Capture the cell that displays the provided text and extract its (X, Y) central coordinate. 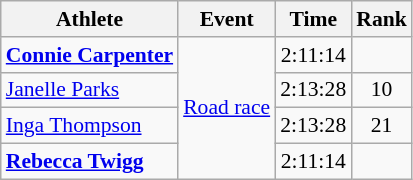
Event (226, 19)
Rebecca Twigg (90, 162)
Time (313, 19)
Inga Thompson (90, 126)
Road race (226, 108)
Rank (382, 19)
21 (382, 126)
Athlete (90, 19)
Janelle Parks (90, 90)
10 (382, 90)
Connie Carpenter (90, 55)
